Identify which cell holds the provided text, then report its (X, Y) central coordinate. 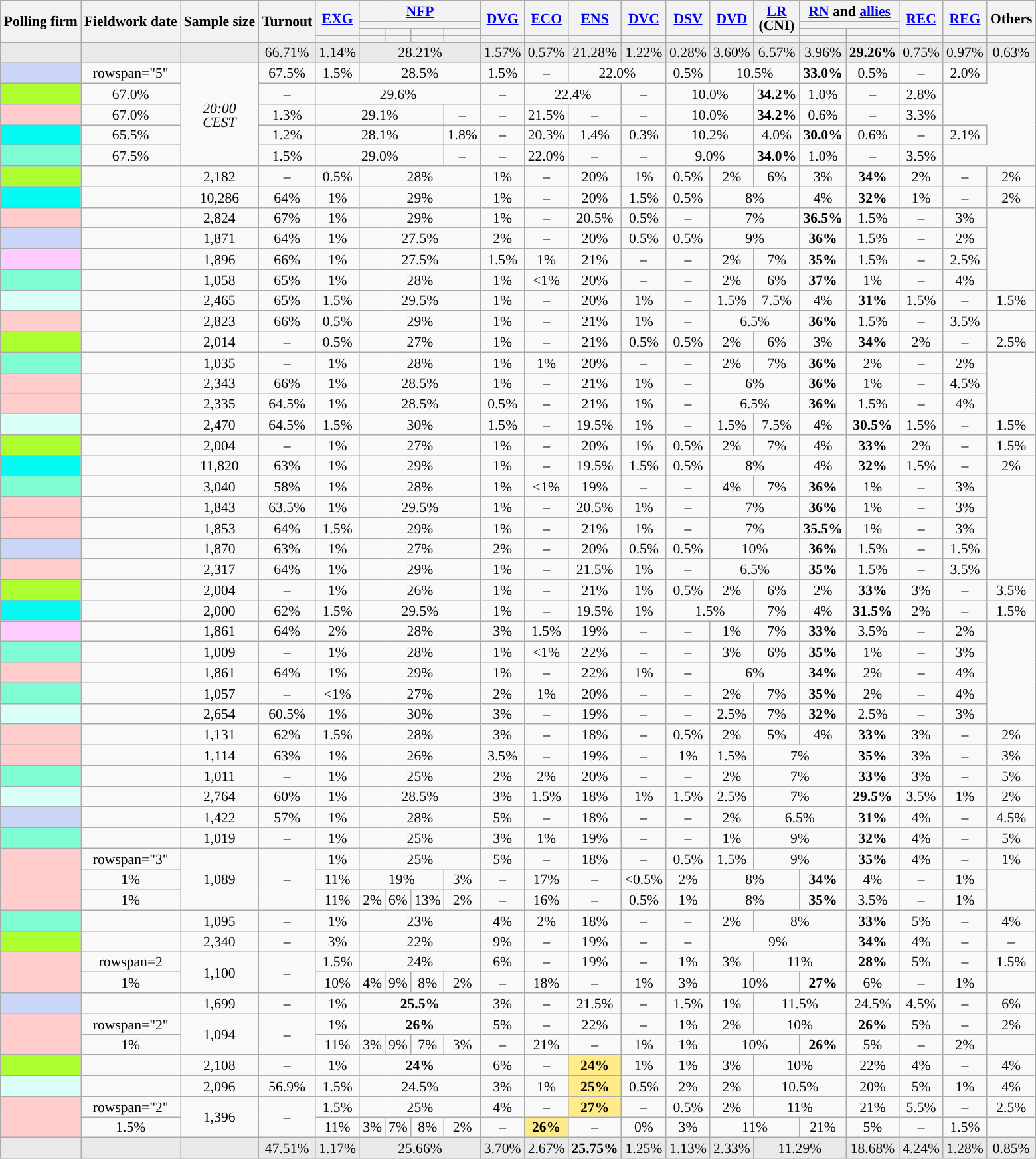
1,853 (219, 527)
2,465 (219, 300)
25.75% (594, 1148)
10,286 (219, 197)
2,335 (219, 404)
1,114 (219, 756)
1,871 (219, 239)
30.0% (822, 135)
30.5% (873, 425)
11.5% (800, 1003)
3.70% (503, 1148)
rowspan="5" (131, 73)
1,699 (219, 1003)
3.60% (732, 52)
2.8% (921, 94)
1,089 (219, 879)
1.2% (287, 135)
1,019 (219, 838)
1,131 (219, 735)
6.57% (777, 52)
Turnout (287, 21)
0.63% (1011, 52)
57% (287, 817)
2,340 (219, 942)
2,317 (219, 570)
2,823 (219, 321)
11,820 (219, 466)
31.5% (873, 611)
25.5% (420, 1003)
ENS (594, 18)
rowspan="3" (131, 858)
1.14% (337, 52)
1.13% (688, 1148)
REC (921, 18)
1,422 (219, 817)
1,100 (219, 972)
20:00CEST (219, 115)
2,824 (219, 218)
4.24% (921, 1148)
0.28% (688, 52)
1,896 (219, 259)
1,095 (219, 921)
1.4% (594, 135)
2,000 (219, 611)
0.85% (1011, 1148)
0.3% (644, 135)
1.8% (462, 135)
ECO (547, 18)
NFP (420, 11)
36.5% (822, 218)
28.1% (380, 135)
4.0% (777, 135)
25.66% (420, 1148)
0% (644, 1128)
29.0% (380, 155)
Fieldwork date (131, 21)
Others (1011, 18)
17% (547, 879)
23% (420, 921)
2,654 (219, 713)
2,096 (219, 1087)
1.25% (644, 1148)
DVG (503, 18)
28.21% (420, 52)
47.51% (287, 1148)
rowspan=2 (131, 962)
2,182 (219, 177)
1,035 (219, 363)
2.1% (965, 135)
2,014 (219, 341)
29.26% (873, 52)
58% (287, 486)
66.71% (287, 52)
1.22% (644, 52)
67% (287, 218)
DVD (732, 18)
EXG (337, 18)
5.5% (921, 1107)
REG (965, 18)
Sample size (219, 21)
35.5% (822, 527)
<0.5% (644, 879)
DVC (644, 18)
29.6% (398, 94)
16% (547, 901)
2.33% (732, 1148)
3.96% (822, 52)
LR(CNI) (777, 18)
20.3% (547, 135)
60% (287, 797)
65.5% (131, 135)
0.75% (921, 52)
Polling firm (41, 21)
2,108 (219, 1065)
9.0% (710, 155)
11.29% (800, 1148)
1.28% (965, 1148)
10.2% (710, 135)
1.3% (287, 114)
37% (822, 280)
1,870 (219, 549)
2.0% (965, 73)
3,040 (219, 486)
33.0% (822, 73)
1.17% (337, 1148)
1,058 (219, 280)
1,011 (219, 776)
2,343 (219, 383)
1,094 (219, 1034)
1,009 (219, 652)
13% (428, 901)
1,057 (219, 693)
RN and allies (849, 11)
3.3% (921, 114)
1,843 (219, 507)
DSV (688, 18)
1,396 (219, 1117)
2.67% (547, 1148)
21.28% (594, 52)
29.1% (380, 114)
18.68% (873, 1148)
2,470 (219, 425)
63.5% (287, 507)
22.4% (573, 94)
0.97% (965, 52)
56.9% (287, 1087)
2,764 (219, 797)
34.0% (777, 155)
60.5% (287, 713)
1.57% (503, 52)
0.57% (547, 52)
